Output the (X, Y) coordinate of the center of the cell containing the given text.  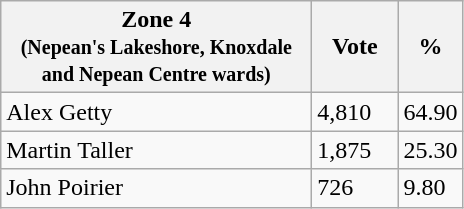
John Poirier (156, 188)
64.90 (430, 112)
% (430, 47)
1,875 (355, 150)
Vote (355, 47)
Martin Taller (156, 150)
4,810 (355, 112)
9.80 (430, 188)
25.30 (430, 150)
Alex Getty (156, 112)
726 (355, 188)
Zone 4 (Nepean's Lakeshore, Knoxdale and Nepean Centre wards) (156, 47)
